Search for the cell housing the specified text and yield its (x, y) center coordinate. 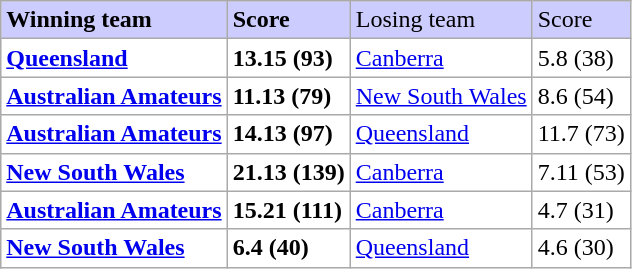
Losing team (441, 20)
8.6 (54) (581, 96)
14.13 (97) (288, 134)
13.15 (93) (288, 58)
4.6 (30) (581, 248)
21.13 (139) (288, 172)
7.11 (53) (581, 172)
11.7 (73) (581, 134)
6.4 (40) (288, 248)
15.21 (111) (288, 210)
11.13 (79) (288, 96)
Winning team (114, 20)
4.7 (31) (581, 210)
5.8 (38) (581, 58)
